Detect which cell encompasses the target text, then output its (X, Y) center coordinate. 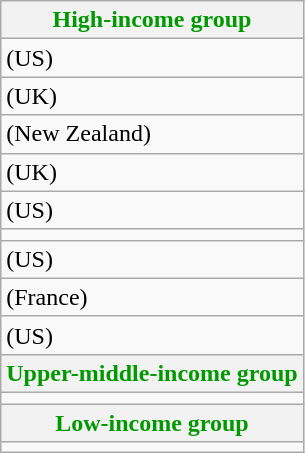
(France) (152, 297)
(New Zealand) (152, 134)
High-income group (152, 20)
Upper-middle-income group (152, 373)
Low-income group (152, 423)
